Return the [x, y] coordinate for the center point of the cell that contains the specified text.  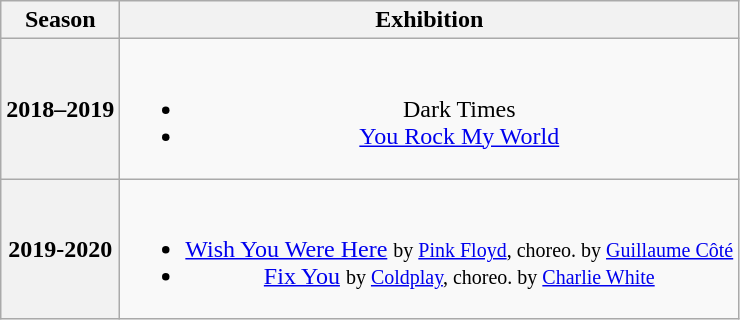
2019-2020 [60, 249]
Season [60, 20]
Exhibition [430, 20]
Wish You Were Here by Pink Floyd, choreo. by Guillaume CôtéFix You by Coldplay, choreo. by Charlie White [430, 249]
2018–2019 [60, 109]
Dark Times You Rock My World [430, 109]
